Return the [x, y] coordinate for the center point of the cell that contains the specified text.  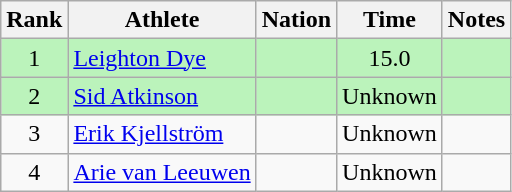
Leighton Dye [162, 58]
Erik Kjellström [162, 134]
Notes [476, 20]
Arie van Leeuwen [162, 172]
Sid Atkinson [162, 96]
Time [390, 20]
Athlete [162, 20]
Rank [34, 20]
3 [34, 134]
2 [34, 96]
4 [34, 172]
1 [34, 58]
Nation [296, 20]
15.0 [390, 58]
